Capture the cell that displays the provided text and extract its [x, y] central coordinate. 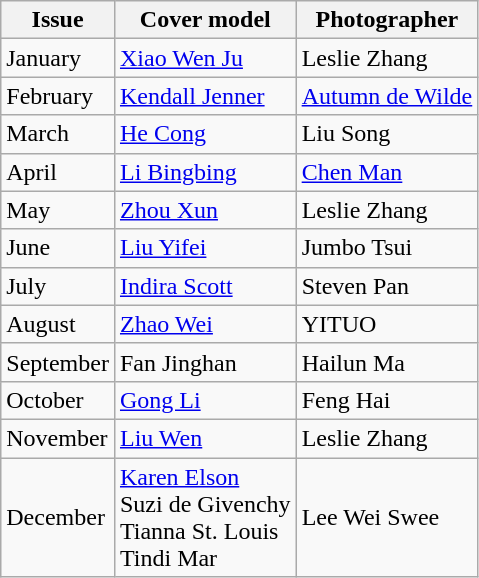
Photographer [387, 20]
Steven Pan [387, 286]
June [58, 248]
Fan Jinghan [205, 362]
Hailun Ma [387, 362]
Zhou Xun [205, 210]
Karen Elson Suzi de GivenchyTianna St. Louis Tindi Mar [205, 518]
Zhao Wei [205, 324]
Indira Scott [205, 286]
YITUO [387, 324]
March [58, 134]
August [58, 324]
October [58, 400]
Liu Song [387, 134]
Feng Hai [387, 400]
December [58, 518]
February [58, 96]
Chen Man [387, 172]
November [58, 438]
Gong Li [205, 400]
Xiao Wen Ju [205, 58]
Issue [58, 20]
He Cong [205, 134]
Autumn de Wilde [387, 96]
Liu Yifei [205, 248]
April [58, 172]
September [58, 362]
Liu Wen [205, 438]
January [58, 58]
Li Bingbing [205, 172]
Jumbo Tsui [387, 248]
Kendall Jenner [205, 96]
Cover model [205, 20]
May [58, 210]
Lee Wei Swee [387, 518]
July [58, 286]
